Determine the (X, Y) coordinate at the center of the cell enclosing the given text.  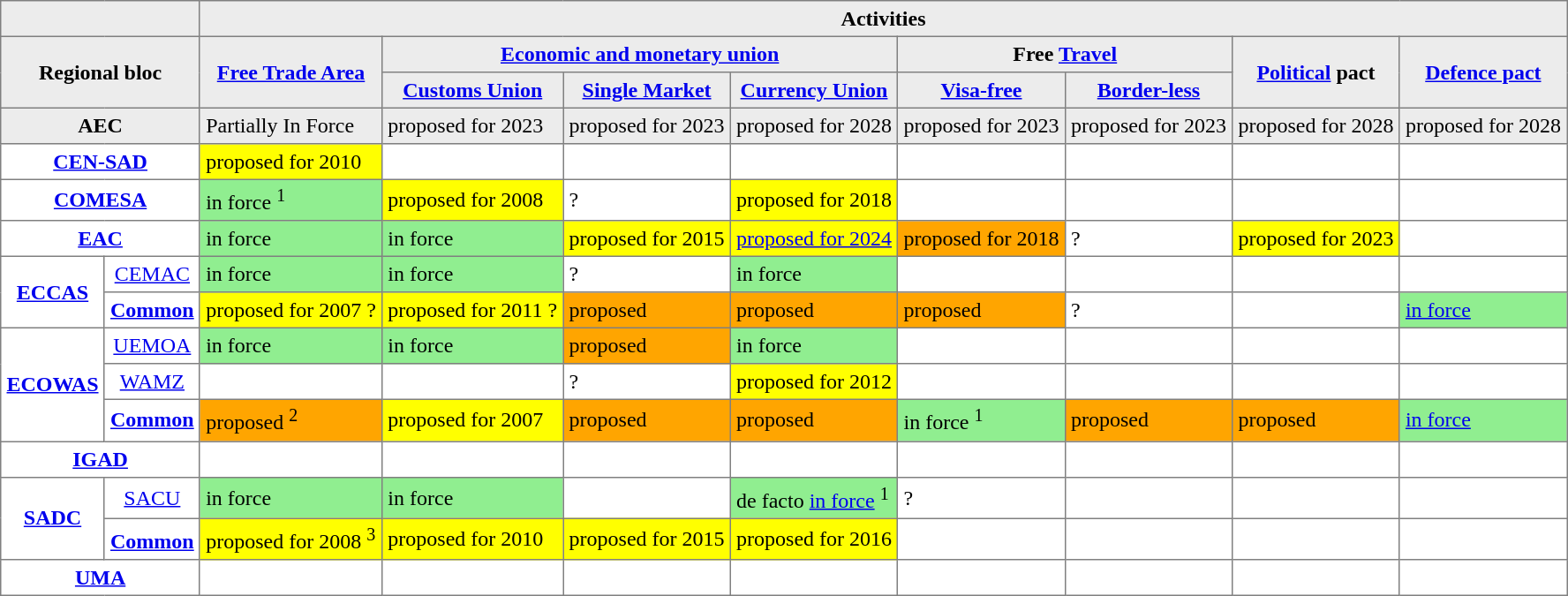
Free Trade Area (290, 72)
Regional bloc (101, 72)
proposed 2 (290, 420)
WAMZ (152, 381)
proposed for 2008 3 (290, 539)
IGAD (101, 459)
EAC (101, 238)
Customs Union (473, 90)
Single Market (646, 90)
CEMAC (152, 275)
proposed for 2024 (814, 238)
Free Travel (1065, 54)
AEC (101, 125)
de facto in force 1 (814, 498)
COMESA (101, 200)
proposed for 2008 (473, 200)
CEN-SAD (101, 162)
Partially In Force (290, 125)
Visa-free (982, 90)
UMA (101, 577)
Political pact (1315, 72)
Economic and monetary union (640, 54)
proposed for 2016 (814, 539)
proposed for 2012 (814, 381)
ECCAS (53, 293)
proposed for 2007 ? (290, 310)
Activities (883, 19)
ECOWAS (53, 385)
UEMOA (152, 346)
proposed for 2011 ? (473, 310)
Defence pact (1483, 72)
SADC (53, 518)
SACU (152, 498)
Border-less (1148, 90)
proposed for 2007 (473, 420)
Currency Union (814, 90)
